Scan for the cell matching the given text and deliver its [X, Y] coordinate at center. 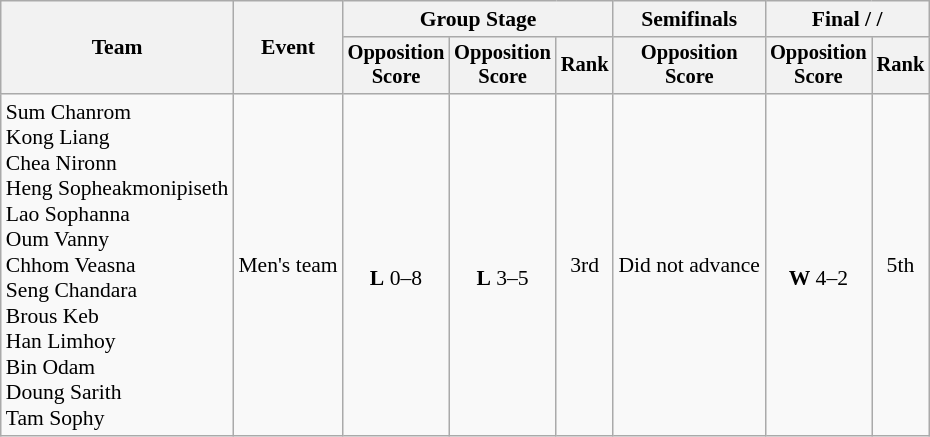
Did not advance [689, 265]
L 0–8 [396, 265]
L 3–5 [502, 265]
Event [288, 48]
Men's team [288, 265]
Semifinals [689, 19]
3rd [585, 265]
5th [901, 265]
Sum ChanromKong LiangChea NironnHeng SopheakmonipisethLao SophannaOum VannyChhom VeasnaSeng ChandaraBrous KebHan LimhoyBin OdamDoung SarithTam Sophy [118, 265]
W 4–2 [818, 265]
Final / / [847, 19]
Team [118, 48]
Group Stage [478, 19]
